Detect which cell encompasses the target text, then output its [X, Y] center coordinate. 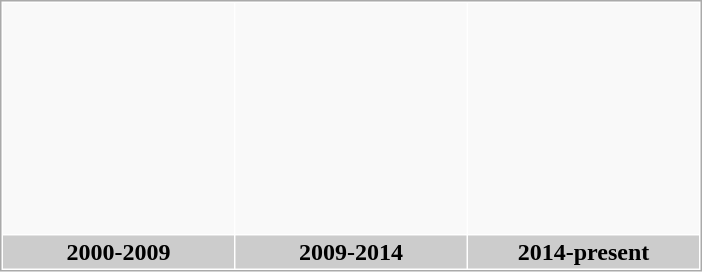
2014-present [584, 252]
2000-2009 [118, 252]
2009-2014 [352, 252]
